Extract the (x, y) coordinate from the center of the cell holding the provided text.  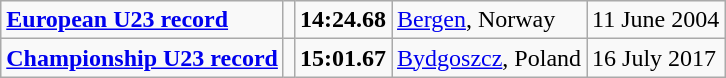
Bergen, Norway (490, 20)
Championship U23 record (142, 58)
European U23 record (142, 20)
11 June 2004 (656, 20)
Bydgoszcz, Poland (490, 58)
14:24.68 (342, 20)
16 July 2017 (656, 58)
15:01.67 (342, 58)
